Output the [x, y] coordinate of the center of the cell containing the given text.  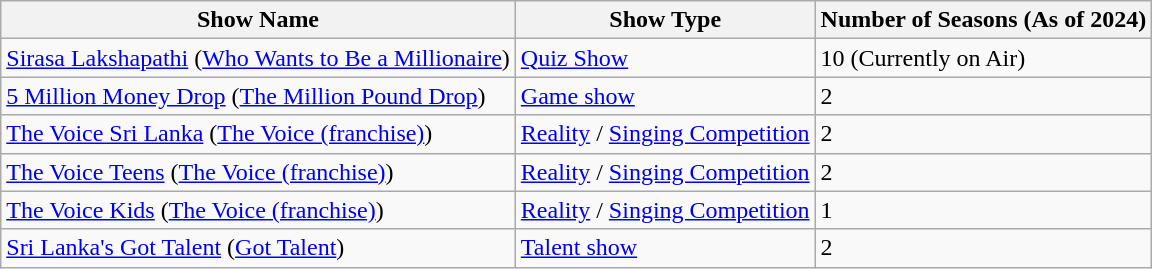
Game show [665, 96]
Show Name [258, 20]
The Voice Teens (The Voice (franchise)) [258, 172]
Number of Seasons (As of 2024) [984, 20]
Sirasa Lakshapathi (Who Wants to Be a Millionaire) [258, 58]
Quiz Show [665, 58]
Talent show [665, 248]
The Voice Kids (The Voice (franchise)) [258, 210]
The Voice Sri Lanka (The Voice (franchise)) [258, 134]
10 (Currently on Air) [984, 58]
1 [984, 210]
Sri Lanka's Got Talent (Got Talent) [258, 248]
Show Type [665, 20]
5 Million Money Drop (The Million Pound Drop) [258, 96]
